Identify which cell holds the provided text, then report its (X, Y) central coordinate. 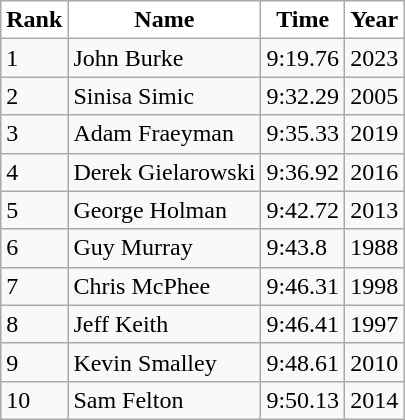
Guy Murray (164, 248)
9:46.41 (303, 324)
Adam Fraeyman (164, 134)
Sinisa Simic (164, 96)
2013 (374, 210)
10 (34, 400)
Name (164, 20)
8 (34, 324)
9:42.72 (303, 210)
1998 (374, 286)
2014 (374, 400)
Derek Gielarowski (164, 172)
3 (34, 134)
2019 (374, 134)
9:48.61 (303, 362)
9:19.76 (303, 58)
9 (34, 362)
2005 (374, 96)
2023 (374, 58)
Time (303, 20)
John Burke (164, 58)
9:35.33 (303, 134)
6 (34, 248)
2010 (374, 362)
2 (34, 96)
1997 (374, 324)
9:43.8 (303, 248)
Chris McPhee (164, 286)
Jeff Keith (164, 324)
2016 (374, 172)
9:32.29 (303, 96)
1 (34, 58)
9:46.31 (303, 286)
Rank (34, 20)
Year (374, 20)
4 (34, 172)
9:50.13 (303, 400)
5 (34, 210)
9:36.92 (303, 172)
George Holman (164, 210)
Sam Felton (164, 400)
Kevin Smalley (164, 362)
7 (34, 286)
1988 (374, 248)
